Detect which cell encompasses the target text, then output its (X, Y) center coordinate. 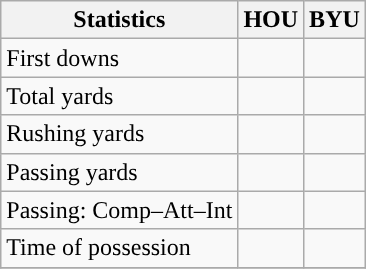
Passing yards (120, 172)
BYU (335, 20)
Time of possession (120, 248)
First downs (120, 58)
HOU (271, 20)
Passing: Comp–Att–Int (120, 210)
Rushing yards (120, 134)
Statistics (120, 20)
Total yards (120, 96)
